Output the [X, Y] coordinate of the center of the cell containing the given text.  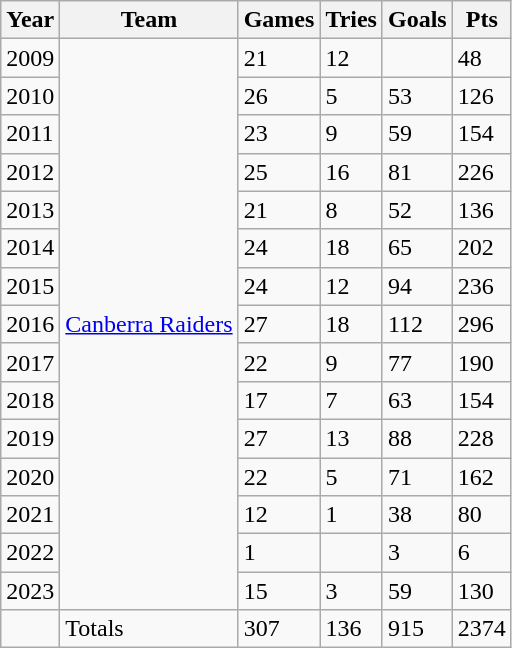
228 [482, 438]
Canberra Raiders [149, 324]
Totals [149, 629]
2012 [30, 172]
2010 [30, 96]
190 [482, 362]
2018 [30, 400]
38 [417, 515]
53 [417, 96]
226 [482, 172]
Pts [482, 20]
94 [417, 286]
Team [149, 20]
80 [482, 515]
162 [482, 477]
25 [279, 172]
915 [417, 629]
Games [279, 20]
307 [279, 629]
112 [417, 324]
Goals [417, 20]
2013 [30, 210]
2016 [30, 324]
2011 [30, 134]
71 [417, 477]
2021 [30, 515]
130 [482, 591]
13 [352, 438]
Tries [352, 20]
2023 [30, 591]
23 [279, 134]
202 [482, 248]
2009 [30, 58]
16 [352, 172]
81 [417, 172]
296 [482, 324]
52 [417, 210]
17 [279, 400]
2019 [30, 438]
63 [417, 400]
2015 [30, 286]
236 [482, 286]
88 [417, 438]
77 [417, 362]
2020 [30, 477]
15 [279, 591]
8 [352, 210]
65 [417, 248]
26 [279, 96]
2017 [30, 362]
6 [482, 553]
2022 [30, 553]
2374 [482, 629]
126 [482, 96]
2014 [30, 248]
7 [352, 400]
Year [30, 20]
48 [482, 58]
